Return the (x, y) coordinate for the center point of the cell that contains the specified text.  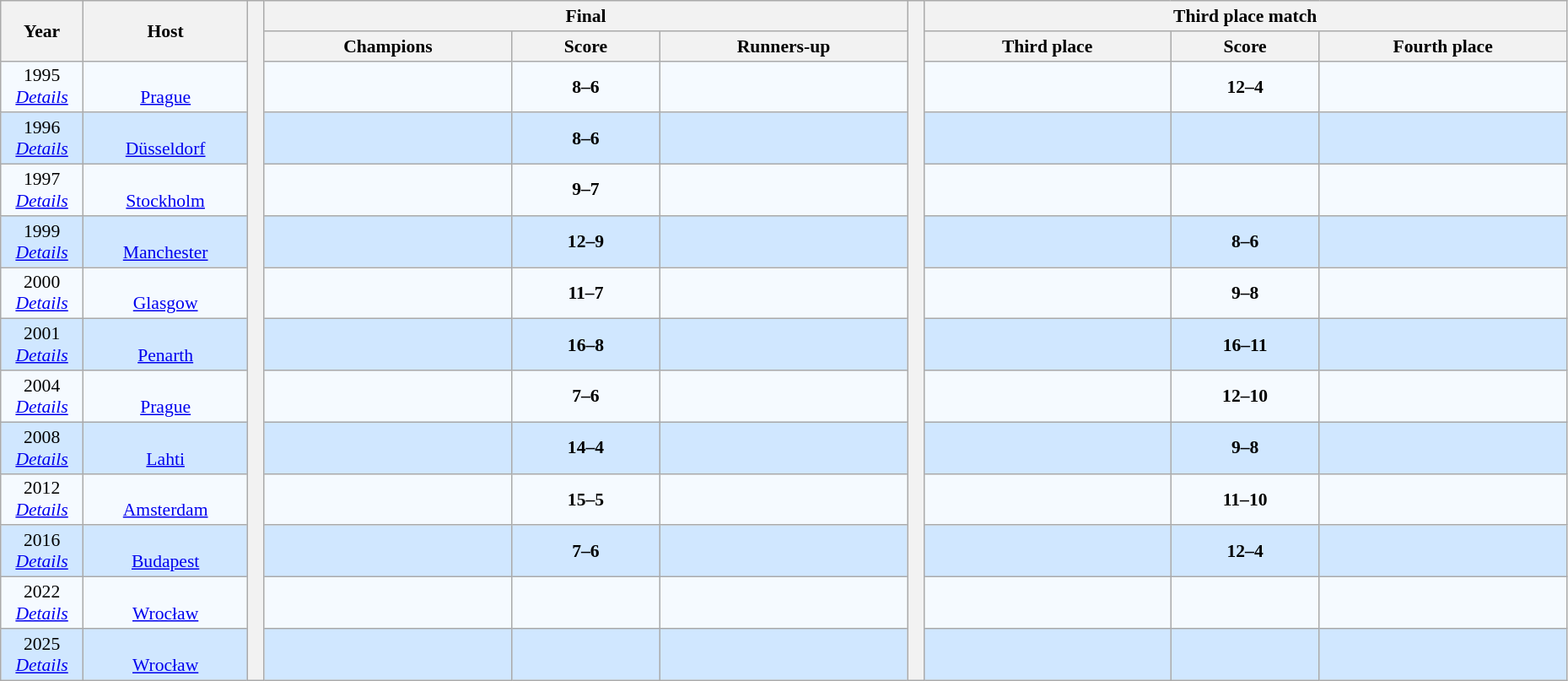
2004Details (42, 397)
Düsseldorf (165, 138)
1997Details (42, 191)
Runners-up (783, 46)
1996Details (42, 138)
Amsterdam (165, 500)
2022Details (42, 603)
2012Details (42, 500)
2008Details (42, 447)
1995Details (42, 86)
9–7 (586, 191)
Final (585, 16)
Third place match (1245, 16)
2001Details (42, 344)
11–10 (1245, 500)
2000Details (42, 294)
1999Details (42, 241)
12–10 (1245, 397)
12–9 (586, 241)
Champions (388, 46)
14–4 (586, 447)
Host (165, 30)
Third place (1048, 46)
16–8 (586, 344)
2025Details (42, 655)
Lahti (165, 447)
Glasgow (165, 294)
11–7 (586, 294)
2016Details (42, 552)
16–11 (1245, 344)
Penarth (165, 344)
Year (42, 30)
Budapest (165, 552)
Manchester (165, 241)
15–5 (586, 500)
Stockholm (165, 191)
Fourth place (1442, 46)
